Pinpoint the cell where the given text exists, returning its (X, Y) midpoint coordinate. 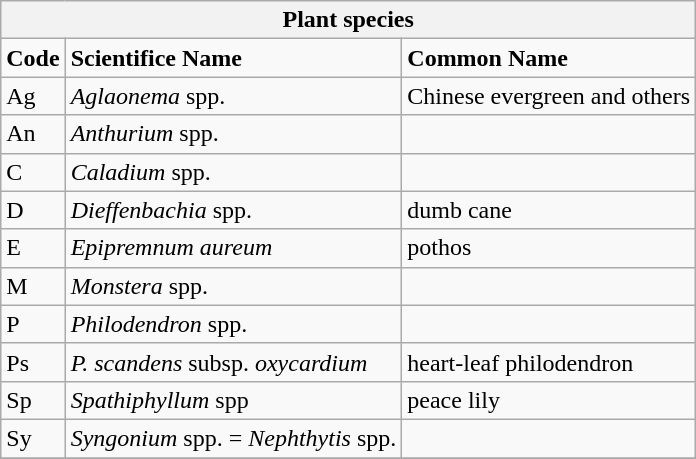
An (33, 134)
Philodendron spp. (234, 324)
Monstera spp. (234, 286)
P (33, 324)
Chinese evergreen and others (549, 96)
Caladium spp. (234, 172)
peace lily (549, 400)
Code (33, 58)
Sp (33, 400)
Scientifice Name (234, 58)
Ag (33, 96)
Syngonium spp. = Nephthytis spp. (234, 438)
Spathiphyllum spp (234, 400)
dumb cane (549, 210)
M (33, 286)
Aglaonema spp. (234, 96)
Epipremnum aureum (234, 248)
Dieffenbachia spp. (234, 210)
Common Name (549, 58)
Anthurium spp. (234, 134)
Ps (33, 362)
C (33, 172)
Sy (33, 438)
Plant species (348, 20)
P. scandens subsp. oxycardium (234, 362)
D (33, 210)
E (33, 248)
pothos (549, 248)
heart-leaf philodendron (549, 362)
